Capture the cell that displays the provided text and extract its [x, y] central coordinate. 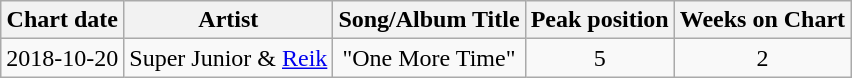
Weeks on Chart [762, 20]
Super Junior & Reik [228, 58]
"One More Time" [429, 58]
2 [762, 58]
5 [600, 58]
Artist [228, 20]
2018-10-20 [62, 58]
Song/Album Title [429, 20]
Peak position [600, 20]
Chart date [62, 20]
